Return [X, Y] of the center of cell containing provided text 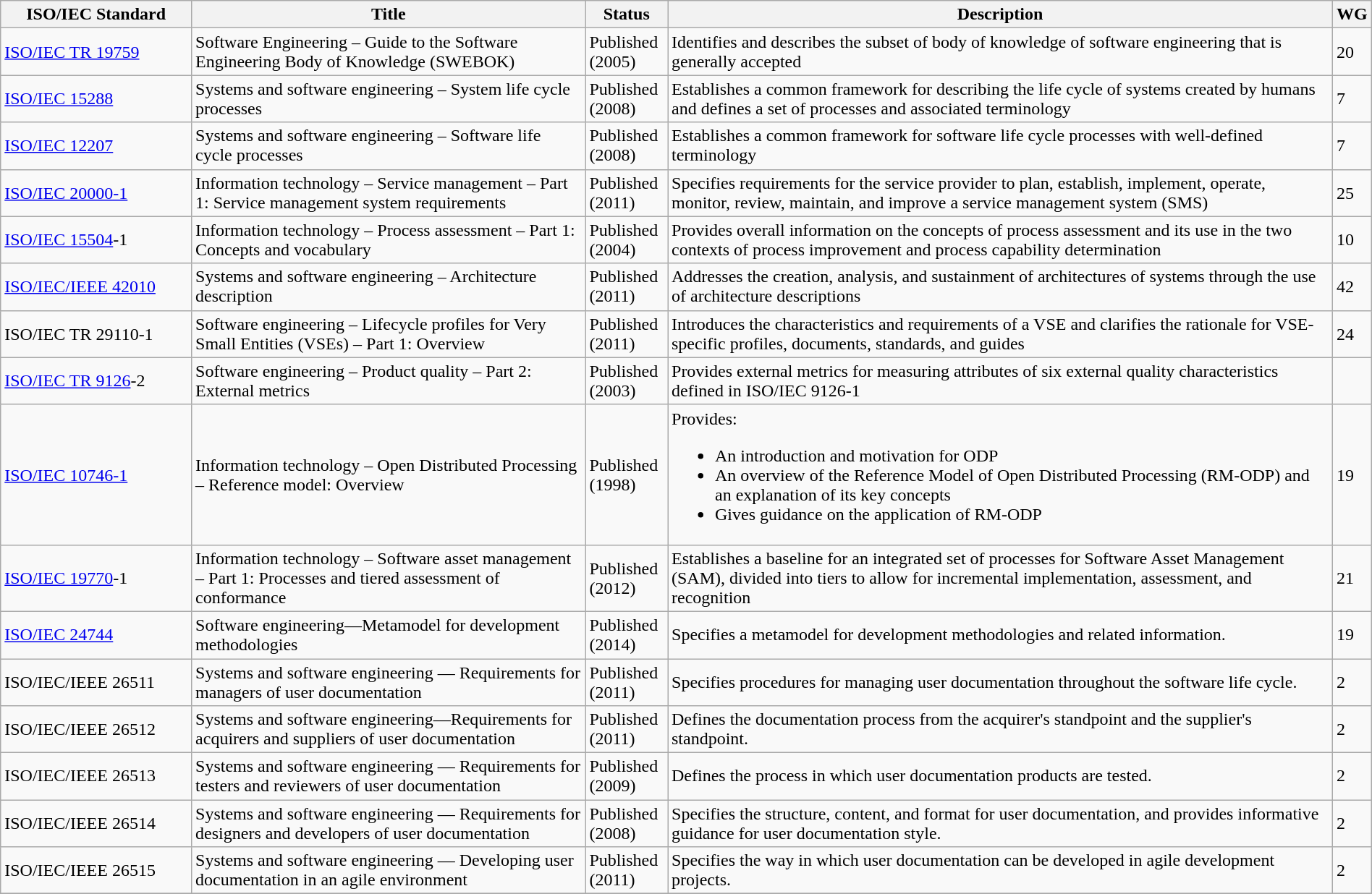
Information technology – Service management – Part 1: Service management system requirements [389, 192]
Software engineering—Metamodel for development methodologies [389, 635]
Identifies and describes the subset of body of knowledge of software engineering that is generally accepted [1000, 52]
Software engineering – Lifecycle profiles for Very Small Entities (VSEs) – Part 1: Overview [389, 334]
ISO/IEC/IEEE 26513 [96, 777]
Status [627, 14]
Provides external metrics for measuring attributes of six external quality characteristics defined in ISO/IEC 9126-1 [1000, 380]
Systems and software engineering—Requirements for acquirers and suppliers of user documentation [389, 729]
ISO/IEC 20000-1 [96, 192]
21 [1352, 578]
Description [1000, 14]
Published (2012) [627, 578]
Systems and software engineering — Requirements for testers and reviewers of user documentation [389, 777]
Information technology – Process assessment – Part 1: Concepts and vocabulary [389, 240]
Establishes a common framework for describing the life cycle of systems created by humans and defines a set of processes and associated terminology [1000, 98]
ISO/IEC Standard [96, 14]
ISO/IEC TR 29110-1 [96, 334]
Published (2003) [627, 380]
Title [389, 14]
Published (2009) [627, 777]
Defines the documentation process from the acquirer's standpoint and the supplier's standpoint. [1000, 729]
Published (2004) [627, 240]
Published (2014) [627, 635]
ISO/IEC/IEEE 26511 [96, 681]
Systems and software engineering – System life cycle processes [389, 98]
ISO/IEC/IEEE 26514 [96, 823]
Addresses the creation, analysis, and sustainment of architectures of systems through the use of architecture descriptions [1000, 286]
Introduces the characteristics and requirements of a VSE and clarifies the rationale for VSE-specific profiles, documents, standards, and guides [1000, 334]
Systems and software engineering — Requirements for designers and developers of user documentation [389, 823]
Defines the process in which user documentation products are tested. [1000, 777]
ISO/IEC/IEEE 42010 [96, 286]
ISO/IEC 19770-1 [96, 578]
ISO/IEC 10746-1 [96, 474]
ISO/IEC 15288 [96, 98]
Software Engineering – Guide to the Software Engineering Body of Knowledge (SWEBOK) [389, 52]
ISO/IEC/IEEE 26512 [96, 729]
Software engineering – Product quality – Part 2: External metrics [389, 380]
Systems and software engineering — Requirements for managers of user documentation [389, 681]
20 [1352, 52]
Systems and software engineering – Software life cycle processes [389, 146]
Information technology – Software asset management – Part 1: Processes and tiered assessment of conformance [389, 578]
Specifies procedures for managing user documentation throughout the software life cycle. [1000, 681]
Published (1998) [627, 474]
ISO/IEC 12207 [96, 146]
ISO/IEC/IEEE 26515 [96, 871]
42 [1352, 286]
Specifies a metamodel for development methodologies and related information. [1000, 635]
Systems and software engineering – Architecture description [389, 286]
ISO/IEC 24744 [96, 635]
Systems and software engineering — Developing user documentation in an agile environment [389, 871]
Specifies the way in which user documentation can be developed in agile development projects. [1000, 871]
ISO/IEC TR 9126-2 [96, 380]
WG [1352, 14]
25 [1352, 192]
10 [1352, 240]
ISO/IEC TR 19759 [96, 52]
Published (2005) [627, 52]
ISO/IEC 15504-1 [96, 240]
24 [1352, 334]
Information technology – Open Distributed Processing – Reference model: Overview [389, 474]
Specifies the structure, content, and format for user documentation, and provides informative guidance for user documentation style. [1000, 823]
Establishes a common framework for software life cycle processes with well-defined terminology [1000, 146]
